Detect which cell encompasses the target text, then output its (x, y) center coordinate. 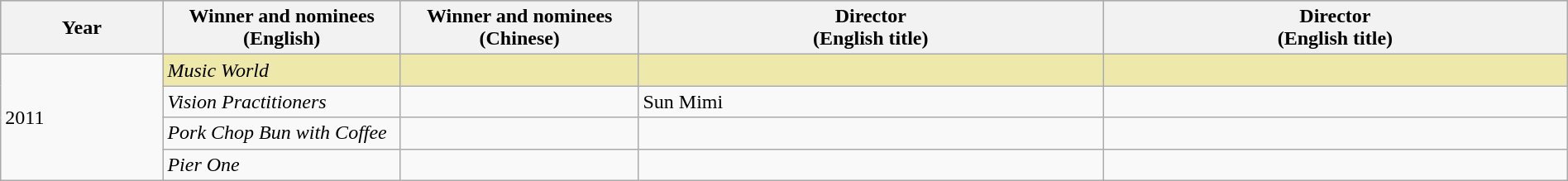
Vision Practitioners (282, 102)
Sun Mimi (871, 102)
Pork Chop Bun with Coffee (282, 133)
Winner and nominees(Chinese) (519, 28)
Pier One (282, 164)
Year (82, 28)
Winner and nominees(English) (282, 28)
2011 (82, 117)
Music World (282, 70)
